Identify which cell holds the provided text, then report its [X, Y] central coordinate. 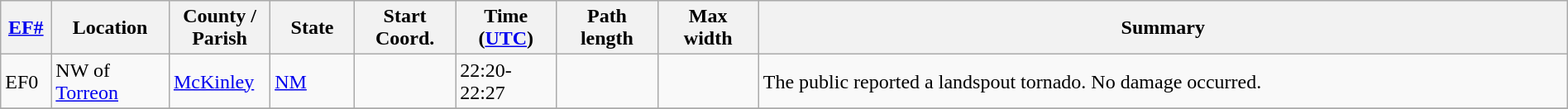
EF# [26, 28]
County / Parish [219, 28]
McKinley [219, 81]
Start Coord. [404, 28]
State [313, 28]
Max width [708, 28]
NW of Torreon [111, 81]
22:20-22:27 [506, 81]
The public reported a landspout tornado. No damage occurred. [1163, 81]
NM [313, 81]
EF0 [26, 81]
Location [111, 28]
Path length [607, 28]
Summary [1163, 28]
Time (UTC) [506, 28]
